Identify which cell holds the provided text, then report its [x, y] central coordinate. 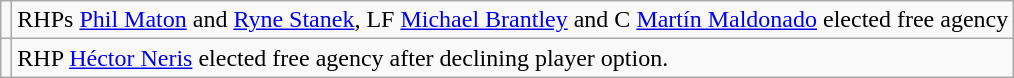
RHP Héctor Neris elected free agency after declining player option. [513, 58]
RHPs Phil Maton and Ryne Stanek, LF Michael Brantley and C Martín Maldonado elected free agency [513, 20]
